Return the [x, y] coordinate for the center point of the cell that contains the specified text.  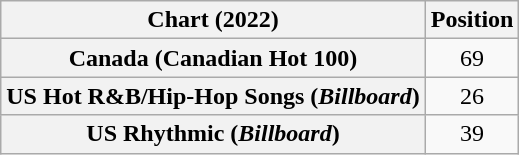
39 [472, 134]
US Hot R&B/Hip-Hop Songs (Billboard) [213, 96]
69 [472, 58]
Canada (Canadian Hot 100) [213, 58]
26 [472, 96]
Position [472, 20]
US Rhythmic (Billboard) [213, 134]
Chart (2022) [213, 20]
